Search for the cell housing the specified text and yield its [X, Y] center coordinate. 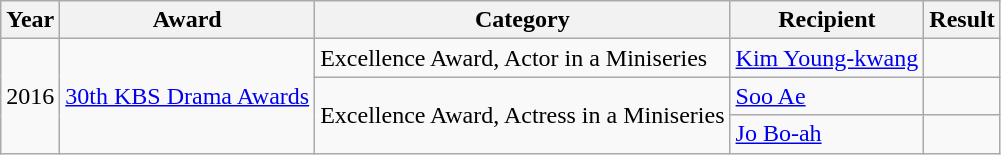
Category [522, 20]
Recipient [827, 20]
2016 [30, 96]
Soo Ae [827, 96]
Excellence Award, Actor in a Miniseries [522, 58]
Excellence Award, Actress in a Miniseries [522, 115]
Award [188, 20]
Jo Bo-ah [827, 134]
Kim Young-kwang [827, 58]
Year [30, 20]
Result [962, 20]
30th KBS Drama Awards [188, 96]
